Determine the (x, y) coordinate at the center of the cell enclosing the given text.  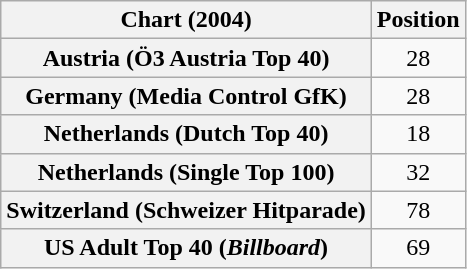
18 (418, 134)
Austria (Ö3 Austria Top 40) (186, 58)
Position (418, 20)
78 (418, 210)
US Adult Top 40 (Billboard) (186, 248)
Netherlands (Dutch Top 40) (186, 134)
32 (418, 172)
69 (418, 248)
Netherlands (Single Top 100) (186, 172)
Germany (Media Control GfK) (186, 96)
Switzerland (Schweizer Hitparade) (186, 210)
Chart (2004) (186, 20)
